Detect which cell encompasses the target text, then output its (X, Y) center coordinate. 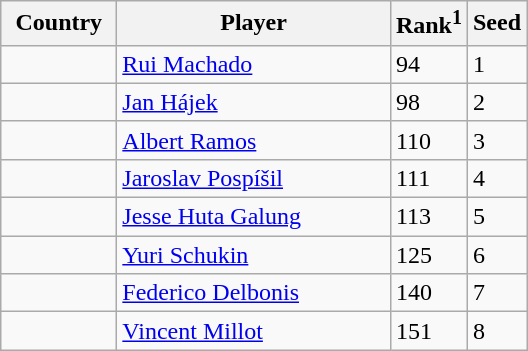
140 (428, 293)
Jan Hájek (254, 102)
Yuri Schukin (254, 255)
110 (428, 140)
6 (496, 255)
7 (496, 293)
Jesse Huta Galung (254, 217)
113 (428, 217)
125 (428, 255)
Federico Delbonis (254, 293)
Seed (496, 24)
8 (496, 331)
2 (496, 102)
Rui Machado (254, 64)
Country (59, 24)
94 (428, 64)
111 (428, 178)
3 (496, 140)
Albert Ramos (254, 140)
4 (496, 178)
Vincent Millot (254, 331)
98 (428, 102)
5 (496, 217)
Rank1 (428, 24)
151 (428, 331)
1 (496, 64)
Jaroslav Pospíšil (254, 178)
Player (254, 24)
